Pinpoint the cell where the given text exists, returning its [x, y] midpoint coordinate. 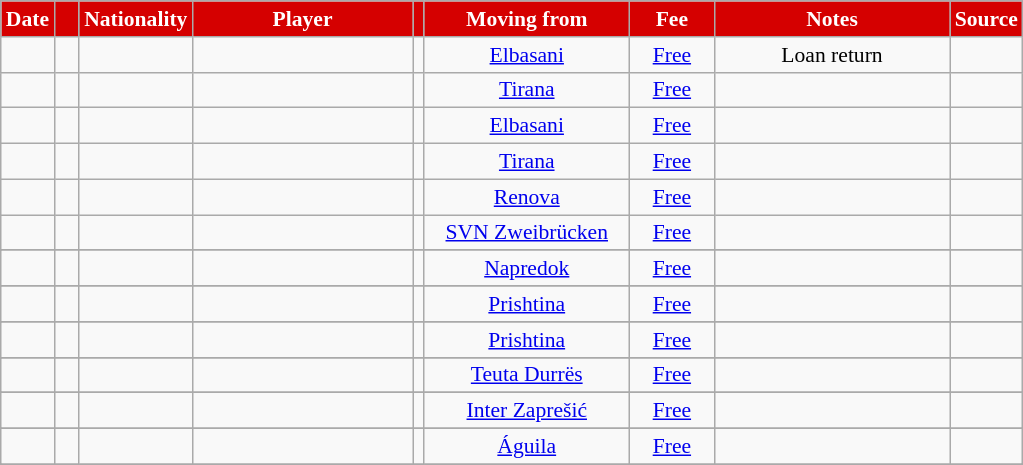
Napredok [526, 269]
Moving from [526, 19]
Renova [526, 197]
Player [302, 19]
Fee [672, 19]
Notes [832, 19]
Loan return [832, 55]
Teuta Durrës [526, 375]
Source [986, 19]
Nationality [136, 19]
Inter Zaprešić [526, 411]
Águila [526, 447]
Date [28, 19]
SVN Zweibrücken [526, 233]
